Return the (X, Y) coordinate for the center point of the cell that contains the specified text.  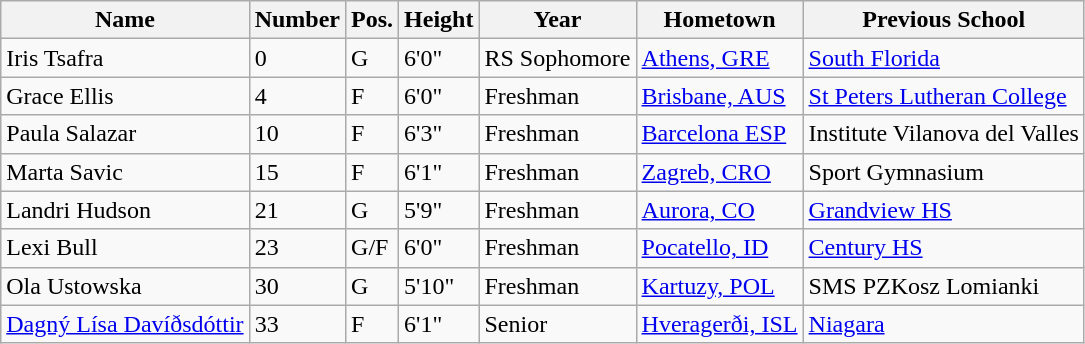
Brisbane, AUS (720, 96)
RS Sophomore (558, 58)
Dagný Lísa Davíðsdóttir (125, 324)
Year (558, 20)
SMS PZKosz Lomianki (944, 286)
23 (297, 248)
Ola Ustowska (125, 286)
30 (297, 286)
Barcelona ESP (720, 134)
Height (439, 20)
Institute Vilanova del Valles (944, 134)
10 (297, 134)
33 (297, 324)
Senior (558, 324)
4 (297, 96)
Marta Savic (125, 172)
Century HS (944, 248)
St Peters Lutheran College (944, 96)
5'10" (439, 286)
Hometown (720, 20)
Number (297, 20)
G/F (372, 248)
Pocatello, ID (720, 248)
Grandview HS (944, 210)
Lexi Bull (125, 248)
6'3" (439, 134)
0 (297, 58)
Grace Ellis (125, 96)
15 (297, 172)
Paula Salazar (125, 134)
Iris Tsafra (125, 58)
Niagara (944, 324)
Name (125, 20)
21 (297, 210)
Hveragerði, ISL (720, 324)
Pos. (372, 20)
South Florida (944, 58)
5'9" (439, 210)
Athens, GRE (720, 58)
Kartuzy, POL (720, 286)
Zagreb, CRO (720, 172)
Previous School (944, 20)
Landri Hudson (125, 210)
Aurora, CO (720, 210)
Sport Gymnasium (944, 172)
